Search for the cell housing the specified text and yield its (X, Y) center coordinate. 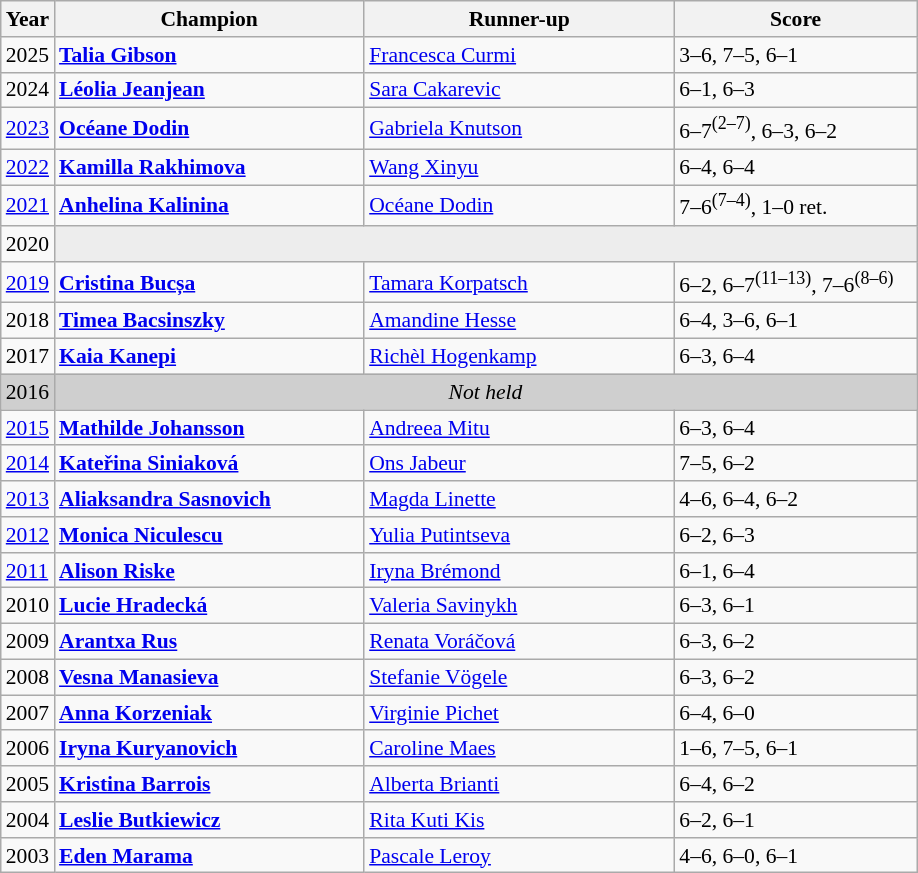
Leslie Butkiewicz (209, 820)
Iryna Kuryanovich (209, 749)
2024 (28, 90)
Léolia Jeanjean (209, 90)
Timea Bacsinszky (209, 321)
2016 (28, 392)
Score (796, 19)
2014 (28, 464)
2022 (28, 167)
Runner-up (519, 19)
Caroline Maes (519, 749)
6–4, 3–6, 6–1 (796, 321)
2011 (28, 571)
Richèl Hogenkamp (519, 357)
Iryna Brémond (519, 571)
Valeria Savinykh (519, 606)
6–1, 6–4 (796, 571)
2007 (28, 713)
Year (28, 19)
1–6, 7–5, 6–1 (796, 749)
Kristina Barrois (209, 784)
Virginie Pichet (519, 713)
Not held (486, 392)
Ons Jabeur (519, 464)
2004 (28, 820)
6–4, 6–2 (796, 784)
Stefanie Vögele (519, 677)
Sara Cakarevic (519, 90)
Amandine Hesse (519, 321)
6–1, 6–3 (796, 90)
2019 (28, 282)
Magda Linette (519, 499)
7–6(7–4), 1–0 ret. (796, 206)
2006 (28, 749)
Talia Gibson (209, 55)
6–3, 6–1 (796, 606)
Cristina Bucșa (209, 282)
Francesca Curmi (519, 55)
Monica Niculescu (209, 535)
Anhelina Kalinina (209, 206)
Andreea Mitu (519, 428)
2005 (28, 784)
2009 (28, 642)
Mathilde Johansson (209, 428)
2018 (28, 321)
6–2, 6–7(11–13), 7–6(8–6) (796, 282)
Alison Riske (209, 571)
Arantxa Rus (209, 642)
Kamilla Rakhimova (209, 167)
Aliaksandra Sasnovich (209, 499)
2020 (28, 244)
2025 (28, 55)
2008 (28, 677)
6–4, 6–0 (796, 713)
2015 (28, 428)
2012 (28, 535)
4–6, 6–4, 6–2 (796, 499)
Alberta Brianti (519, 784)
Gabriela Knutson (519, 128)
Lucie Hradecká (209, 606)
7–5, 6–2 (796, 464)
2017 (28, 357)
2023 (28, 128)
2010 (28, 606)
Anna Korzeniak (209, 713)
Vesna Manasieva (209, 677)
6–2, 6–3 (796, 535)
6–2, 6–1 (796, 820)
Yulia Putintseva (519, 535)
Wang Xinyu (519, 167)
6–4, 6–4 (796, 167)
2021 (28, 206)
Kaia Kanepi (209, 357)
Rita Kuti Kis (519, 820)
3–6, 7–5, 6–1 (796, 55)
6–7(2–7), 6–3, 6–2 (796, 128)
Tamara Korpatsch (519, 282)
Kateřina Siniaková (209, 464)
Renata Voráčová (519, 642)
2013 (28, 499)
Champion (209, 19)
